Detect which cell encompasses the target text, then output its [x, y] center coordinate. 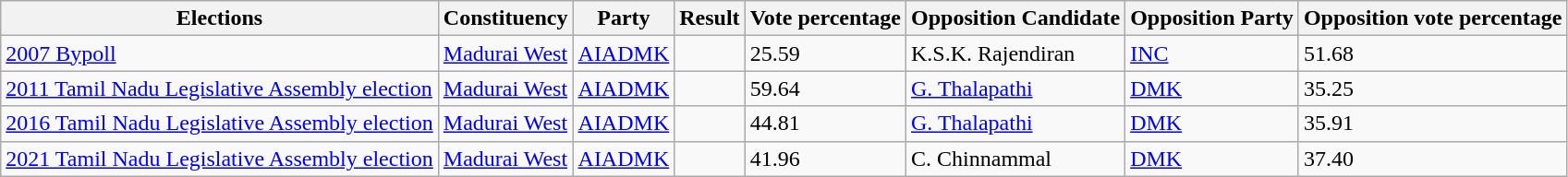
35.25 [1432, 88]
INC [1212, 53]
Result [710, 18]
Opposition Candidate [1016, 18]
K.S.K. Rajendiran [1016, 53]
Constituency [505, 18]
35.91 [1432, 124]
2011 Tamil Nadu Legislative Assembly election [220, 88]
41.96 [825, 159]
37.40 [1432, 159]
2021 Tamil Nadu Legislative Assembly election [220, 159]
51.68 [1432, 53]
2007 Bypoll [220, 53]
Vote percentage [825, 18]
Party [624, 18]
44.81 [825, 124]
Opposition vote percentage [1432, 18]
Elections [220, 18]
25.59 [825, 53]
C. Chinnammal [1016, 159]
59.64 [825, 88]
2016 Tamil Nadu Legislative Assembly election [220, 124]
Opposition Party [1212, 18]
